For the text-containing cell, return its midpoint in [x, y] coordinate format. 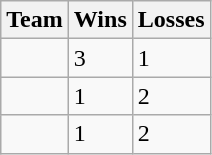
Losses [171, 20]
3 [100, 58]
Wins [100, 20]
Team [35, 20]
